Detect which cell encompasses the target text, then output its [X, Y] center coordinate. 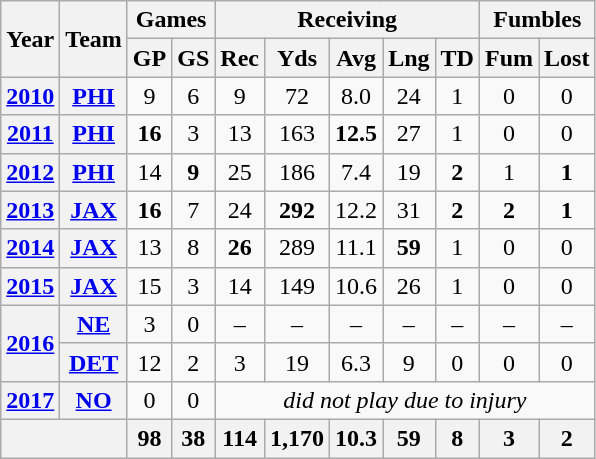
Rec [240, 58]
10.6 [356, 286]
6.3 [356, 362]
NO [94, 400]
12 [149, 362]
2017 [30, 400]
38 [194, 438]
2016 [30, 343]
15 [149, 286]
GP [149, 58]
98 [149, 438]
72 [298, 96]
2010 [30, 96]
2013 [30, 210]
Lost [567, 58]
25 [240, 172]
27 [409, 134]
8.0 [356, 96]
Team [94, 39]
7.4 [356, 172]
Receiving [348, 20]
NE [94, 324]
Fumbles [536, 20]
2011 [30, 134]
12.2 [356, 210]
1,170 [298, 438]
186 [298, 172]
TD [457, 58]
did not play due to injury [405, 400]
Games [170, 20]
31 [409, 210]
Yds [298, 58]
Year [30, 39]
7 [194, 210]
163 [298, 134]
Lng [409, 58]
2014 [30, 248]
Avg [356, 58]
2015 [30, 286]
6 [194, 96]
114 [240, 438]
2012 [30, 172]
DET [94, 362]
11.1 [356, 248]
Fum [508, 58]
GS [194, 58]
10.3 [356, 438]
289 [298, 248]
12.5 [356, 134]
149 [298, 286]
292 [298, 210]
